Capture the cell that displays the provided text and extract its (X, Y) central coordinate. 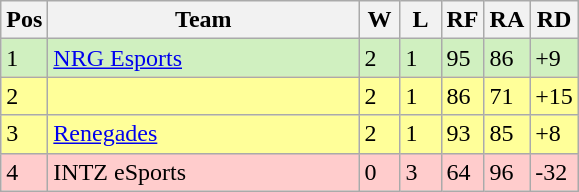
Pos (24, 20)
96 (507, 172)
Team (204, 20)
95 (462, 58)
+9 (554, 58)
85 (507, 134)
RA (507, 20)
INTZ eSports (204, 172)
Renegades (204, 134)
71 (507, 96)
4 (24, 172)
93 (462, 134)
NRG Esports (204, 58)
RF (462, 20)
L (420, 20)
+15 (554, 96)
+8 (554, 134)
64 (462, 172)
RD (554, 20)
W (380, 20)
-32 (554, 172)
0 (380, 172)
